Locate the cell with the specified text and output its (x, y) center coordinate. 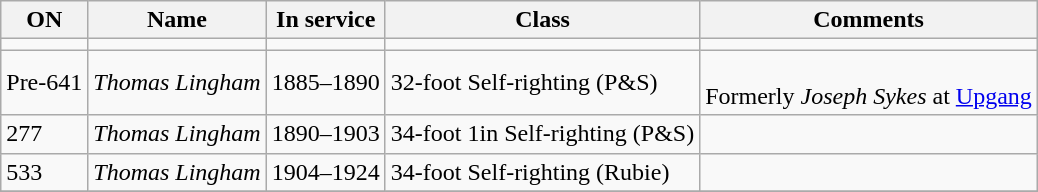
ON (44, 20)
1890–1903 (326, 134)
1904–1924 (326, 172)
Name (177, 20)
Comments (869, 20)
533 (44, 172)
1885–1890 (326, 82)
32-foot Self-righting (P&S) (542, 82)
Formerly Joseph Sykes at Upgang (869, 82)
34-foot Self-righting (Rubie) (542, 172)
277 (44, 134)
34-foot 1in Self-righting (P&S) (542, 134)
Pre-641 (44, 82)
Class (542, 20)
In service (326, 20)
